Scan for the cell matching the given text and deliver its (x, y) coordinate at center. 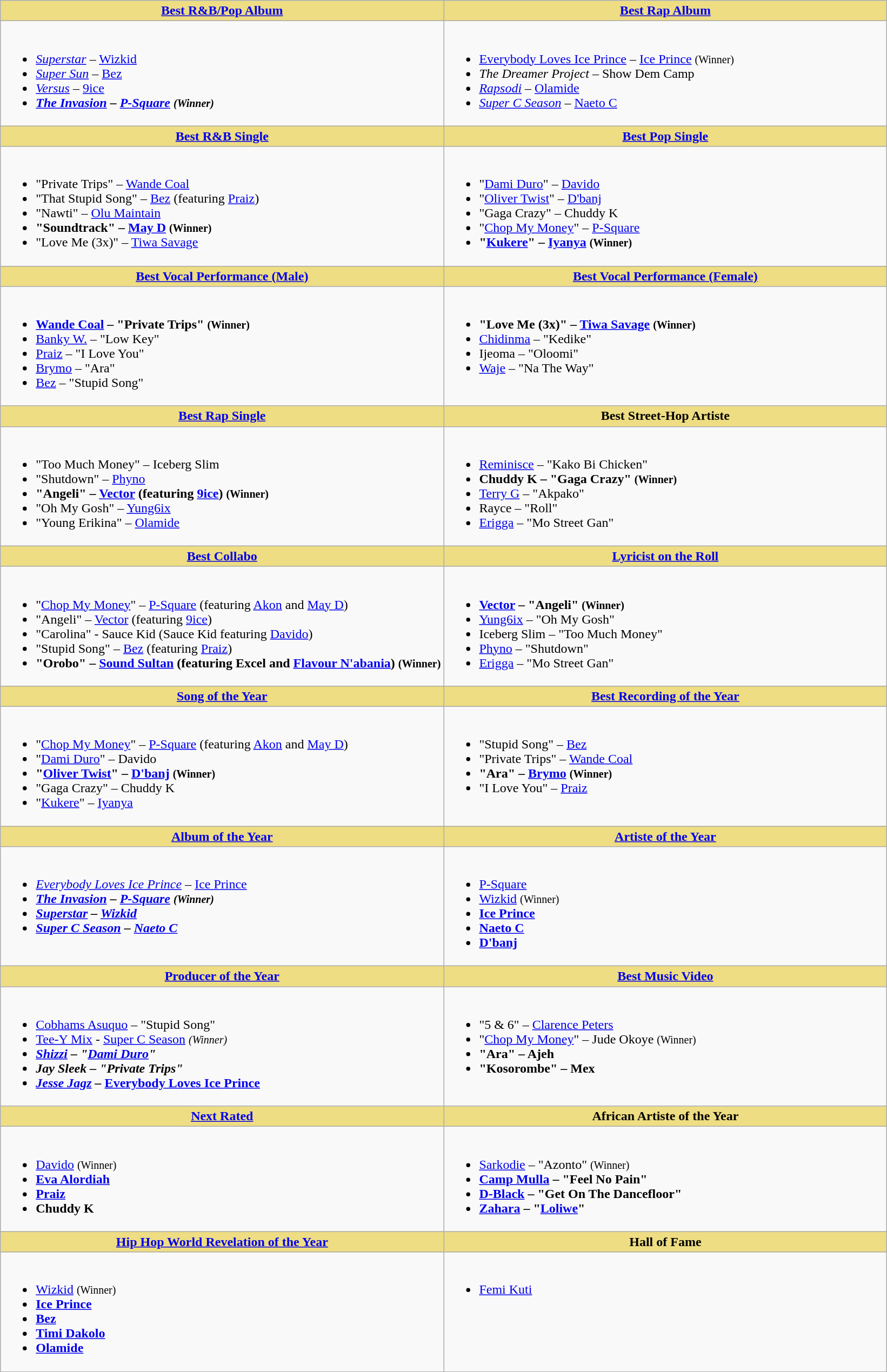
Best Music Video (665, 976)
Hip Hop World Revelation of the Year (222, 1242)
"Dami Duro" – Davido"Oliver Twist" – D'banj"Gaga Crazy" – Chuddy K"Chop My Money" – P-Square"Kukere" – Iyanya (Winner) (665, 206)
"5 & 6" – Clarence Peters"Chop My Money" – Jude Okoye (Winner)"Ara" – Ajeh"Kosorombe" – Mex (665, 1046)
African Artiste of the Year (665, 1116)
Best Vocal Performance (Male) (222, 276)
Song of the Year (222, 696)
Best Collabo (222, 556)
Best Rap Single (222, 416)
"Chop My Money" – P-Square (featuring Akon and May D)"Dami Duro" – Davido"Oliver Twist" – D'banj (Winner)"Gaga Crazy" – Chuddy K"Kukere" – Iyanya (222, 766)
Best Street-Hop Artiste (665, 416)
Reminisce – "Kako Bi Chicken"Chuddy K – "Gaga Crazy" (Winner)Terry G – "Akpako"Rayce – "Roll"Erigga – "Mo Street Gan" (665, 486)
P-SquareWizkid (Winner)Ice PrinceNaeto CD'banj (665, 907)
Best Recording of the Year (665, 696)
Best Pop Single (665, 136)
Album of the Year (222, 836)
Best R&B/Pop Album (222, 11)
"Private Trips" – Wande Coal"That Stupid Song" – Bez (featuring Praiz)"Nawti" – Olu Maintain"Soundtrack" – May D (Winner)"Love Me (3x)" – Tiwa Savage (222, 206)
Next Rated (222, 1116)
"Love Me (3x)" – Tiwa Savage (Winner)Chidinma – "Kedike"Ijeoma – "Oloomi"Waje – "Na The Way" (665, 346)
Femi Kuti (665, 1312)
Superstar – WizkidSuper Sun – BezVersus – 9iceThe Invasion – P-Square (Winner) (222, 73)
Everybody Loves Ice Prince – Ice PrinceThe Invasion – P-Square (Winner)Superstar – WizkidSuper C Season – Naeto C (222, 907)
Best Rap Album (665, 11)
Vector – "Angeli" (Winner)Yung6ix – "Oh My Gosh"Iceberg Slim – "Too Much Money"Phyno – "Shutdown"Erigga – "Mo Street Gan" (665, 626)
Sarkodie – "Azonto" (Winner) Camp Mulla – "Feel No Pain" D-Black – "Get On The Dancefloor" Zahara – "Loliwe" (665, 1179)
Producer of the Year (222, 976)
Hall of Fame (665, 1242)
Wande Coal – "Private Trips" (Winner)Banky W. – "Low Key"Praiz – "I Love You"Brymo – "Ara"Bez – "Stupid Song" (222, 346)
"Too Much Money" – Iceberg Slim"Shutdown" – Phyno"Angeli" – Vector (featuring 9ice) (Winner)"Oh My Gosh" – Yung6ix"Young Erikina" – Olamide (222, 486)
Best Vocal Performance (Female) (665, 276)
Best R&B Single (222, 136)
Lyricist on the Roll (665, 556)
Everybody Loves Ice Prince – Ice Prince (Winner)The Dreamer Project – Show Dem CampRapsodi – OlamideSuper C Season – Naeto C (665, 73)
"Stupid Song" – Bez"Private Trips" – Wande Coal"Ara" – Brymo (Winner)"I Love You" – Praiz (665, 766)
Artiste of the Year (665, 836)
Davido (Winner)Eva AlordiahPraizChuddy K (222, 1179)
Wizkid (Winner)Ice PrinceBezTimi DakoloOlamide (222, 1312)
